Output the [X, Y] coordinate of the center of the cell containing the given text.  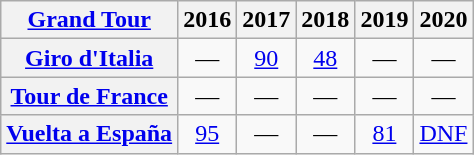
2018 [326, 20]
48 [326, 58]
95 [208, 134]
2016 [208, 20]
90 [266, 58]
Vuelta a España [90, 134]
DNF [444, 134]
Grand Tour [90, 20]
Tour de France [90, 96]
Giro d'Italia [90, 58]
81 [384, 134]
2020 [444, 20]
2017 [266, 20]
2019 [384, 20]
